Output the [X, Y] coordinate of the center of the cell containing the given text.  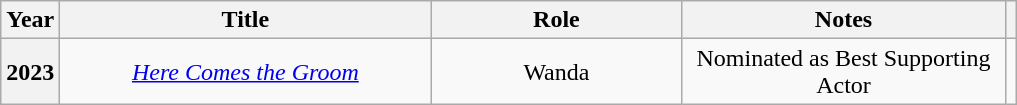
Title [246, 20]
Here Comes the Groom [246, 72]
Notes [844, 20]
Year [30, 20]
Nominated as Best Supporting Actor [844, 72]
Wanda [556, 72]
Role [556, 20]
2023 [30, 72]
